Scan for the cell matching the given text and deliver its [X, Y] coordinate at center. 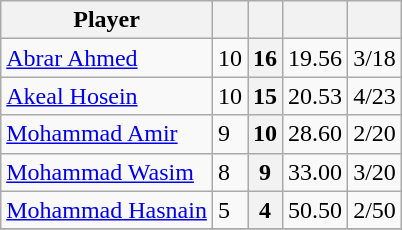
50.50 [316, 210]
Abrar Ahmed [107, 58]
3/18 [375, 58]
20.53 [316, 96]
2/20 [375, 134]
19.56 [316, 58]
16 [266, 58]
Mohammad Hasnain [107, 210]
4 [266, 210]
8 [230, 172]
Player [107, 20]
Akeal Hosein [107, 96]
Mohammad Wasim [107, 172]
4/23 [375, 96]
28.60 [316, 134]
Mohammad Amir [107, 134]
33.00 [316, 172]
15 [266, 96]
2/50 [375, 210]
5 [230, 210]
3/20 [375, 172]
